Return (x, y) of the center of cell containing provided text 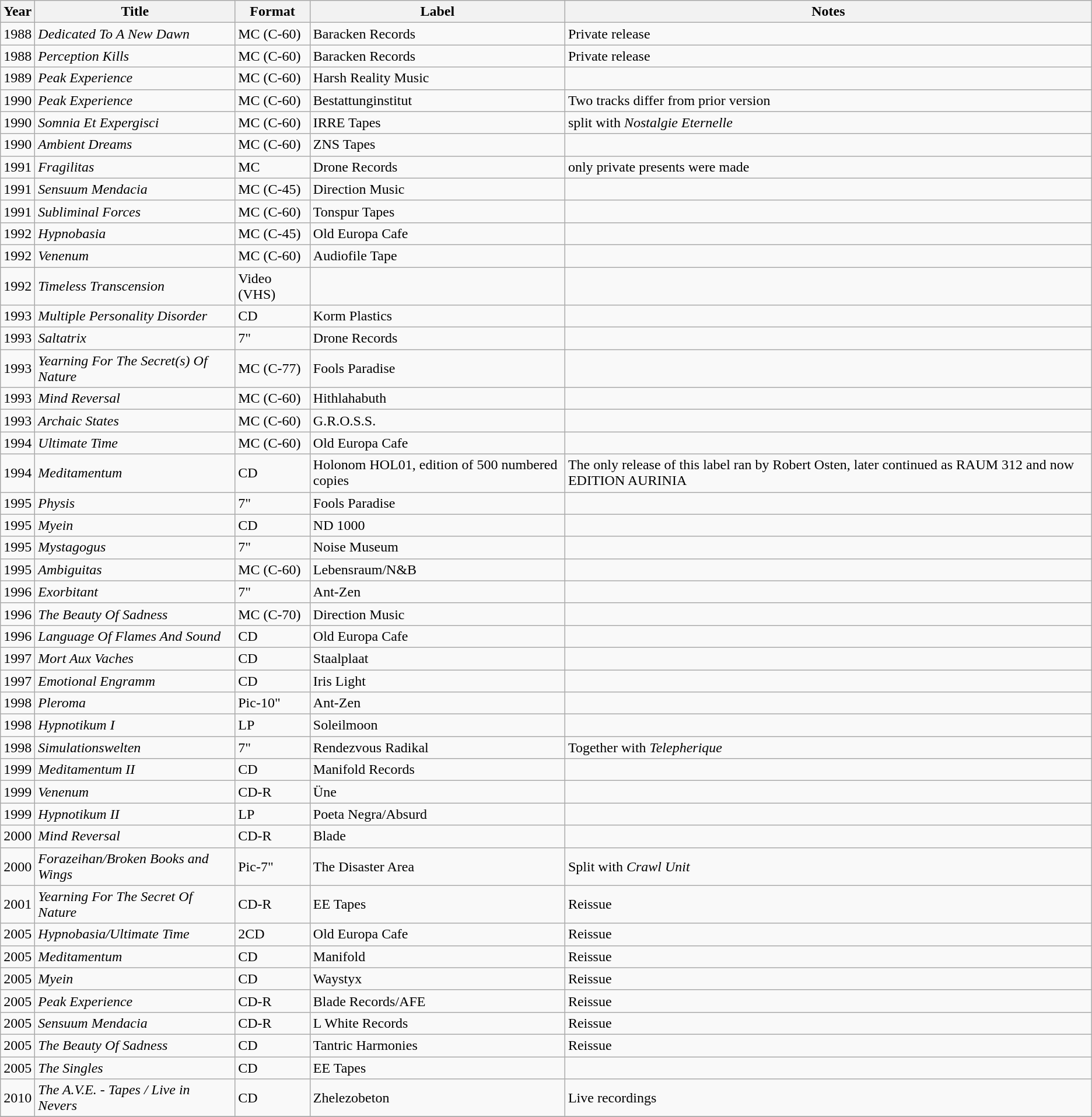
Mystagogus (135, 547)
Dedicated To A New Dawn (135, 34)
Hypnotikum I (135, 725)
Holonom HOL01, edition of 500 numbered copies (437, 473)
Tonspur Tapes (437, 211)
The Disaster Area (437, 866)
Pic-7" (273, 866)
Yearning For The Secret Of Nature (135, 905)
Iris Light (437, 681)
Noise Museum (437, 547)
2CD (273, 934)
Somnia Et Expergisci (135, 123)
Manifold Records (437, 770)
Tantric Harmonies (437, 1045)
Yearning For The Secret(s) Of Nature (135, 369)
Korm Plastics (437, 316)
Saltatrix (135, 338)
Two tracks differ from prior version (828, 100)
Forazeihan/Broken Books and Wings (135, 866)
Pleroma (135, 703)
Emotional Engramm (135, 681)
MC (273, 167)
Blade (437, 836)
Live recordings (828, 1098)
Subliminal Forces (135, 211)
Zhelezobeton (437, 1098)
Simulationswelten (135, 748)
Lebensraum/N&B (437, 570)
split with Nostalgie Eternelle (828, 123)
Soleilmoon (437, 725)
Üne (437, 792)
Together with Telepherique (828, 748)
Language Of Flames And Sound (135, 636)
Rendezvous Radikal (437, 748)
Notes (828, 12)
Manifold (437, 957)
MC (C-70) (273, 614)
Bestattunginstitut (437, 100)
1989 (17, 78)
Hithlahabuth (437, 399)
Hypnobasia/Ultimate Time (135, 934)
Year (17, 12)
The only release of this label ran by Robert Osten, later continued as RAUM 312 and now EDITION AURINIA (828, 473)
Hypnotikum II (135, 814)
Poeta Negra/Absurd (437, 814)
MC (C-77) (273, 369)
Physis (135, 503)
ZNS Tapes (437, 145)
Pic-10" (273, 703)
Harsh Reality Music (437, 78)
Exorbitant (135, 592)
Multiple Personality Disorder (135, 316)
Fragilitas (135, 167)
L White Records (437, 1023)
The A.V.E. - Tapes / Live in Nevers (135, 1098)
Split with Crawl Unit (828, 866)
Hypnobasia (135, 233)
only private presents were made (828, 167)
ND 1000 (437, 525)
Mort Aux Vaches (135, 658)
Archaic States (135, 421)
2010 (17, 1098)
Meditamentum II (135, 770)
Perception Kills (135, 56)
Ultimate Time (135, 443)
The Singles (135, 1067)
IRRE Tapes (437, 123)
Title (135, 12)
Format (273, 12)
Timeless Transcension (135, 286)
Label (437, 12)
Blade Records/AFE (437, 1001)
Ambient Dreams (135, 145)
Waystyx (437, 979)
Staalplaat (437, 658)
Ambiguitas (135, 570)
2001 (17, 905)
Video (VHS) (273, 286)
Audiofile Tape (437, 256)
G.R.O.S.S. (437, 421)
